Provide the (x, y) coordinate of the cell's center where the given text is located.  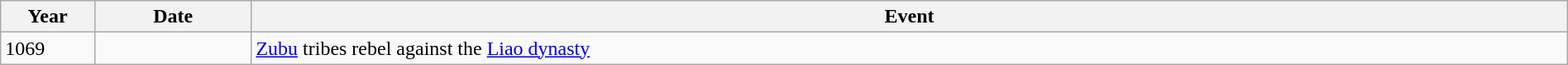
1069 (48, 48)
Zubu tribes rebel against the Liao dynasty (910, 48)
Year (48, 17)
Date (172, 17)
Event (910, 17)
